Provide the (X, Y) coordinate of the cell's center where the given text is located.  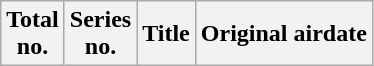
Totalno. (33, 34)
Title (166, 34)
Seriesno. (100, 34)
Original airdate (284, 34)
